Determine the [X, Y] coordinate at the center of the cell enclosing the given text.  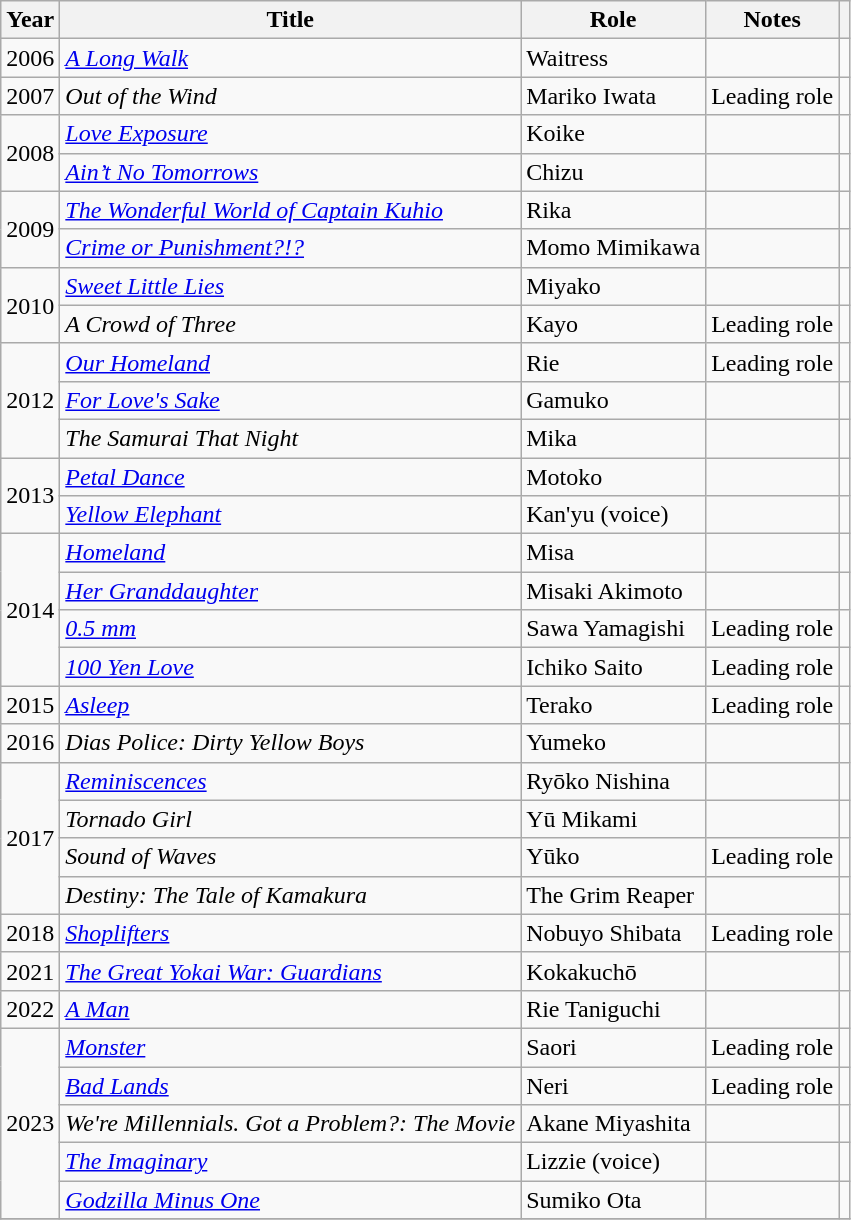
We're Millennials. Got a Problem?: The Movie [290, 1124]
Kayo [614, 324]
Akane Miyashita [614, 1124]
Ain’t No Tomorrows [290, 172]
Petal Dance [290, 477]
Year [30, 20]
Nobuyo Shibata [614, 933]
Misaki Akimoto [614, 591]
Sawa Yamagishi [614, 629]
Ichiko Saito [614, 667]
Love Exposure [290, 134]
2008 [30, 153]
A Crowd of Three [290, 324]
Gamuko [614, 400]
For Love's Sake [290, 400]
The Great Yokai War: Guardians [290, 971]
Tornado Girl [290, 819]
Mariko Iwata [614, 96]
Godzilla Minus One [290, 1200]
100 Yen Love [290, 667]
2018 [30, 933]
Destiny: The Tale of Kamakura [290, 895]
2017 [30, 838]
Sound of Waves [290, 857]
Yūko [614, 857]
Sweet Little Lies [290, 286]
Homeland [290, 553]
Koike [614, 134]
Bad Lands [290, 1085]
The Wonderful World of Captain Kuhio [290, 210]
Ryōko Nishina [614, 781]
Yū Mikami [614, 819]
Notes [772, 20]
Lizzie (voice) [614, 1162]
Terako [614, 705]
Rie [614, 362]
Rika [614, 210]
0.5 mm [290, 629]
2016 [30, 743]
Momo Mimikawa [614, 248]
Chizu [614, 172]
2023 [30, 1123]
2009 [30, 229]
2014 [30, 610]
Kokakuchō [614, 971]
Yellow Elephant [290, 515]
Saori [614, 1047]
2007 [30, 96]
Role [614, 20]
Asleep [290, 705]
Our Homeland [290, 362]
A Man [290, 1009]
Waitress [614, 58]
2012 [30, 400]
2022 [30, 1009]
Monster [290, 1047]
Rie Taniguchi [614, 1009]
The Samurai That Night [290, 438]
Crime or Punishment?!? [290, 248]
Out of the Wind [290, 96]
Motoko [614, 477]
2021 [30, 971]
Shoplifters [290, 933]
The Grim Reaper [614, 895]
2015 [30, 705]
Dias Police: Dirty Yellow Boys [290, 743]
Her Granddaughter [290, 591]
Reminiscences [290, 781]
A Long Walk [290, 58]
Neri [614, 1085]
The Imaginary [290, 1162]
2006 [30, 58]
Sumiko Ota [614, 1200]
Misa [614, 553]
Kan'yu (voice) [614, 515]
Miyako [614, 286]
Mika [614, 438]
Yumeko [614, 743]
2010 [30, 305]
Title [290, 20]
2013 [30, 496]
